Capture the cell that displays the provided text and extract its [x, y] central coordinate. 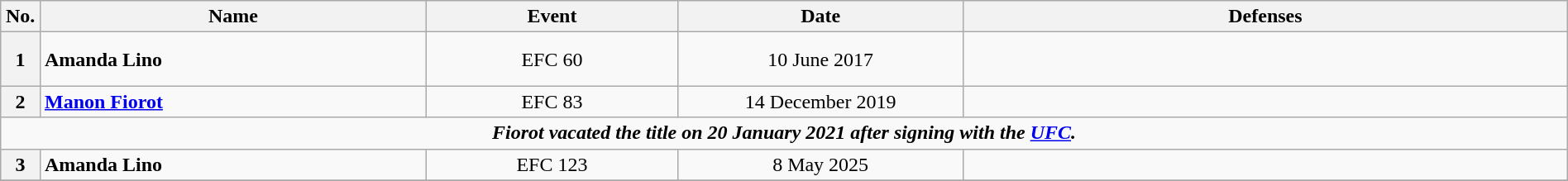
Name [233, 17]
Fiorot vacated the title on 20 January 2021 after signing with the UFC. [784, 133]
8 May 2025 [820, 164]
Event [552, 17]
Manon Fiorot [233, 102]
Date [820, 17]
No. [21, 17]
10 June 2017 [820, 60]
EFC 83 [552, 102]
Defenses [1265, 17]
EFC 123 [552, 164]
EFC 60 [552, 60]
2 [21, 102]
1 [21, 60]
3 [21, 164]
14 December 2019 [820, 102]
